Return [x, y] of the center of cell containing provided text 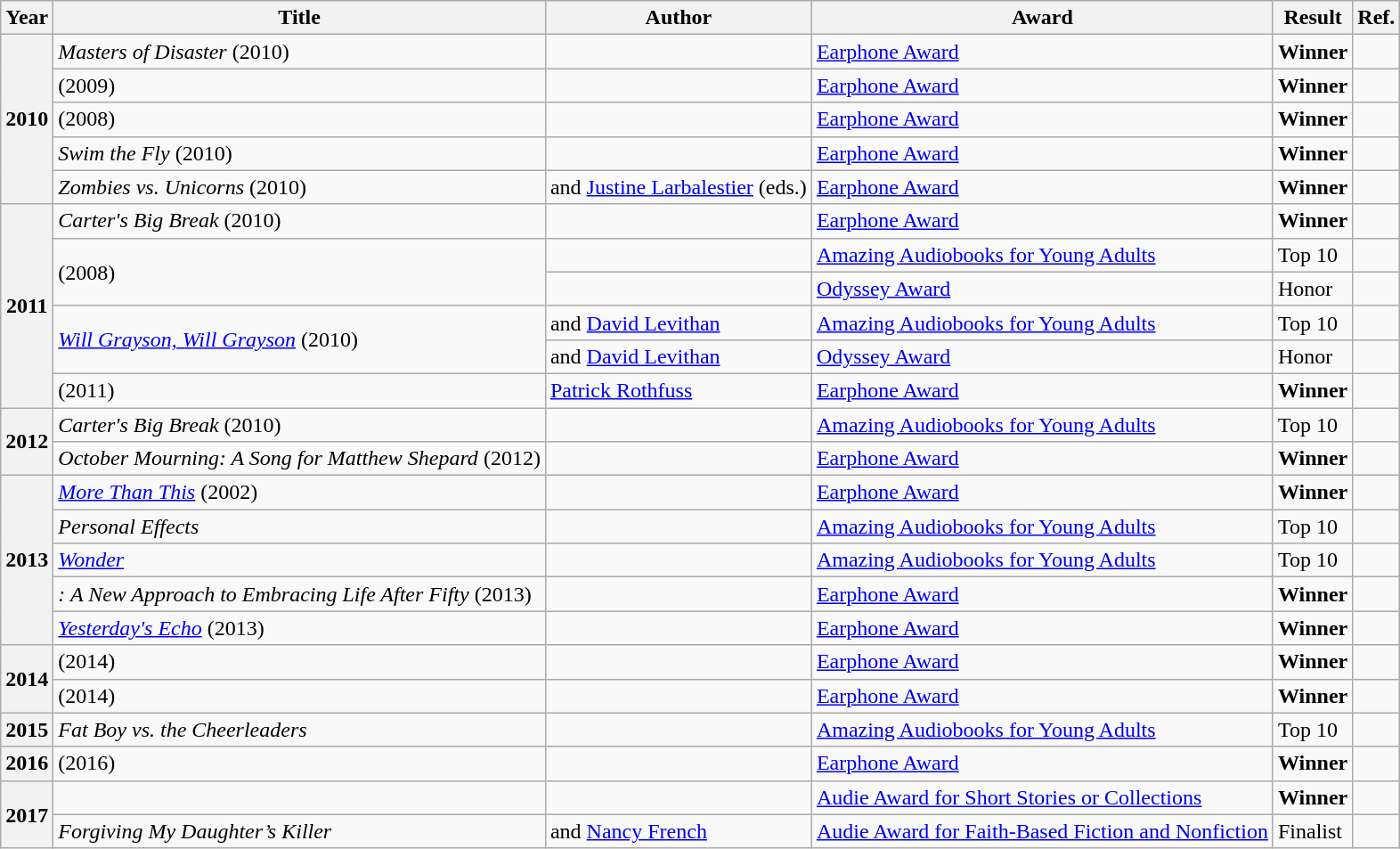
Ref. [1377, 18]
and Justine Larbalestier (eds.) [679, 187]
: A New Approach to Embracing Life After Fifty (2013) [299, 594]
2016 [27, 763]
Wonder [299, 560]
Award [1042, 18]
(2016) [299, 763]
More Than This (2002) [299, 493]
Personal Effects [299, 527]
Year [27, 18]
Zombies vs. Unicorns (2010) [299, 187]
Forgiving My Daughter’s Killer [299, 831]
Yesterday's Echo (2013) [299, 628]
Result [1313, 18]
October Mourning: A Song for Matthew Shepard (2012) [299, 459]
2013 [27, 560]
2017 [27, 814]
Audie Award for Faith-Based Fiction and Nonfiction [1042, 831]
2014 [27, 679]
Patrick Rothfuss [679, 390]
2011 [27, 306]
2010 [27, 119]
Fat Boy vs. the Cheerleaders [299, 730]
(2011) [299, 390]
Author [679, 18]
2015 [27, 730]
Title [299, 18]
Will Grayson, Will Grayson (2010) [299, 339]
Swim the Fly (2010) [299, 153]
(2009) [299, 86]
2012 [27, 442]
Masters of Disaster (2010) [299, 52]
Finalist [1313, 831]
and Nancy French [679, 831]
Audie Award for Short Stories or Collections [1042, 797]
